Locate the cell with the specified text and output its [X, Y] center coordinate. 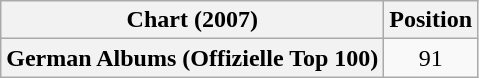
Position [431, 20]
German Albums (Offizielle Top 100) [192, 58]
91 [431, 58]
Chart (2007) [192, 20]
